For the text-containing cell, return its midpoint in (X, Y) coordinate format. 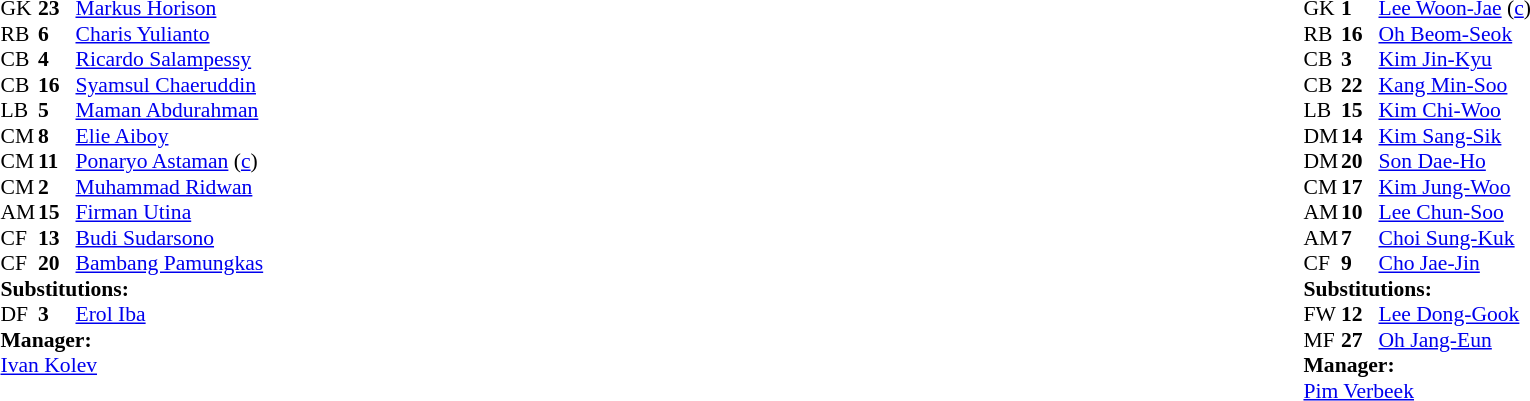
Ivan Kolev (132, 365)
11 (57, 161)
Syamsul Chaeruddin (170, 85)
Ponaryo Astaman (c) (170, 161)
17 (1360, 187)
DF (19, 315)
Manager: (132, 340)
6 (57, 34)
12 (1360, 315)
Bambang Pamungkas (170, 263)
FW (1322, 315)
Ricardo Salampessy (170, 59)
MF (1322, 340)
5 (57, 111)
Maman Abdurahman (170, 111)
Charis Yulianto (170, 34)
14 (1360, 136)
Substitutions: (132, 289)
Firman Utina (170, 213)
Budi Sudarsono (170, 238)
Erol Iba (170, 315)
27 (1360, 340)
9 (1360, 263)
4 (57, 59)
Muhammad Ridwan (170, 187)
8 (57, 136)
2 (57, 187)
13 (57, 238)
22 (1360, 85)
7 (1360, 238)
Elie Aiboy (170, 136)
10 (1360, 213)
